Identify which cell holds the provided text, then report its (x, y) central coordinate. 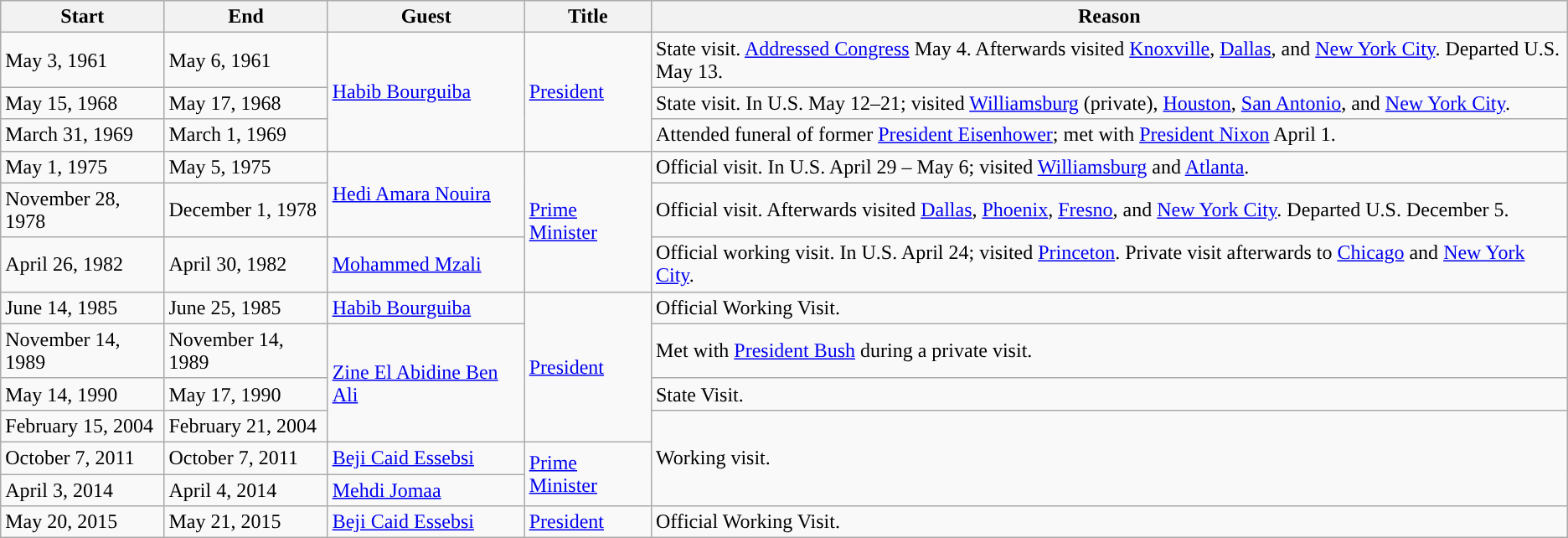
May 3, 1961 (82, 60)
April 30, 1982 (246, 265)
Mehdi Jomaa (426, 490)
June 14, 1985 (82, 308)
State visit. Addressed Congress May 4. Afterwards visited Knoxville, Dallas, and New York City. Departed U.S. May 13. (1109, 60)
Hedi Amara Nouira (426, 194)
December 1, 1978 (246, 210)
Official visit. Afterwards visited Dallas, Phoenix, Fresno, and New York City. Departed U.S. December 5. (1109, 210)
Start (82, 17)
February 21, 2004 (246, 426)
Guest (426, 17)
Working visit. (1109, 458)
May 17, 1968 (246, 103)
State visit. In U.S. May 12–21; visited Williamsburg (private), Houston, San Antonio, and New York City. (1109, 103)
May 15, 1968 (82, 103)
May 17, 1990 (246, 394)
Mohammed Mzali (426, 265)
May 21, 2015 (246, 522)
November 28, 1978 (82, 210)
May 20, 2015 (82, 522)
April 3, 2014 (82, 490)
May 5, 1975 (246, 167)
Attended funeral of former President Eisenhower; met with President Nixon April 1. (1109, 135)
May 6, 1961 (246, 60)
June 25, 1985 (246, 308)
End (246, 17)
May 14, 1990 (82, 394)
Title (588, 17)
State Visit. (1109, 394)
April 26, 1982 (82, 265)
February 15, 2004 (82, 426)
March 31, 1969 (82, 135)
Zine El Abidine Ben Ali (426, 382)
Met with President Bush during a private visit. (1109, 350)
May 1, 1975 (82, 167)
March 1, 1969 (246, 135)
Official working visit. In U.S. April 24; visited Princeton. Private visit afterwards to Chicago and New York City. (1109, 265)
Official visit. In U.S. April 29 – May 6; visited Williamsburg and Atlanta. (1109, 167)
April 4, 2014 (246, 490)
Reason (1109, 17)
